Return the (X, Y) coordinate for the center point of the cell that contains the specified text.  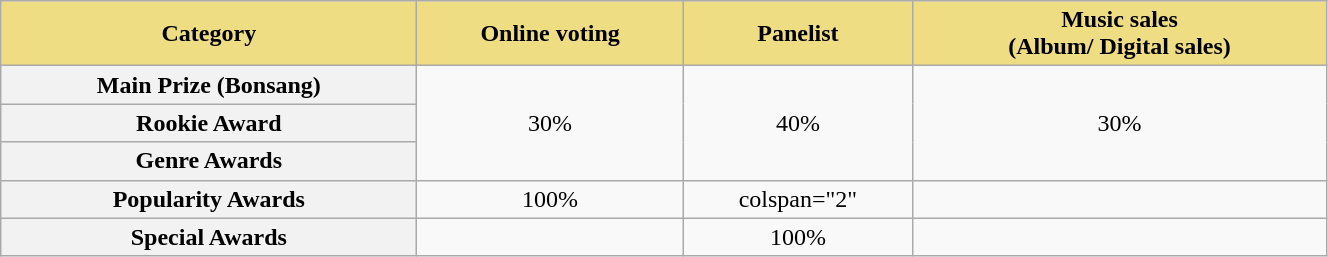
Category (209, 34)
Main Prize (Bonsang) (209, 85)
Genre Awards (209, 161)
40% (798, 123)
Music sales(Album/ Digital sales) (1120, 34)
Popularity Awards (209, 199)
Rookie Award (209, 123)
Panelist (798, 34)
Special Awards (209, 237)
Online voting (550, 34)
colspan="2" (798, 199)
